Find where the given text appears and provide that cell's center as [X, Y] coordinate. 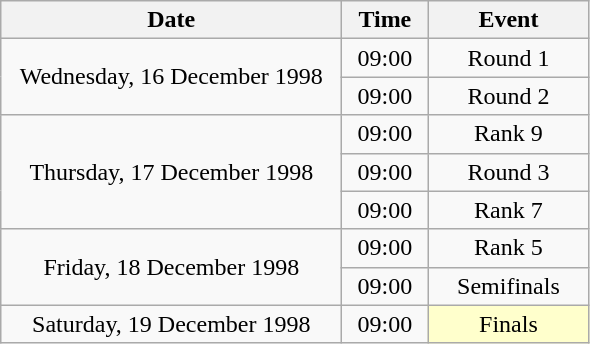
Wednesday, 16 December 1998 [172, 77]
Saturday, 19 December 1998 [172, 324]
Rank 5 [508, 248]
Round 3 [508, 172]
Time [385, 20]
Round 1 [508, 58]
Rank 7 [508, 210]
Thursday, 17 December 1998 [172, 172]
Date [172, 20]
Round 2 [508, 96]
Rank 9 [508, 134]
Event [508, 20]
Semifinals [508, 286]
Finals [508, 324]
Friday, 18 December 1998 [172, 267]
